Pinpoint the cell where the given text exists, returning its (x, y) midpoint coordinate. 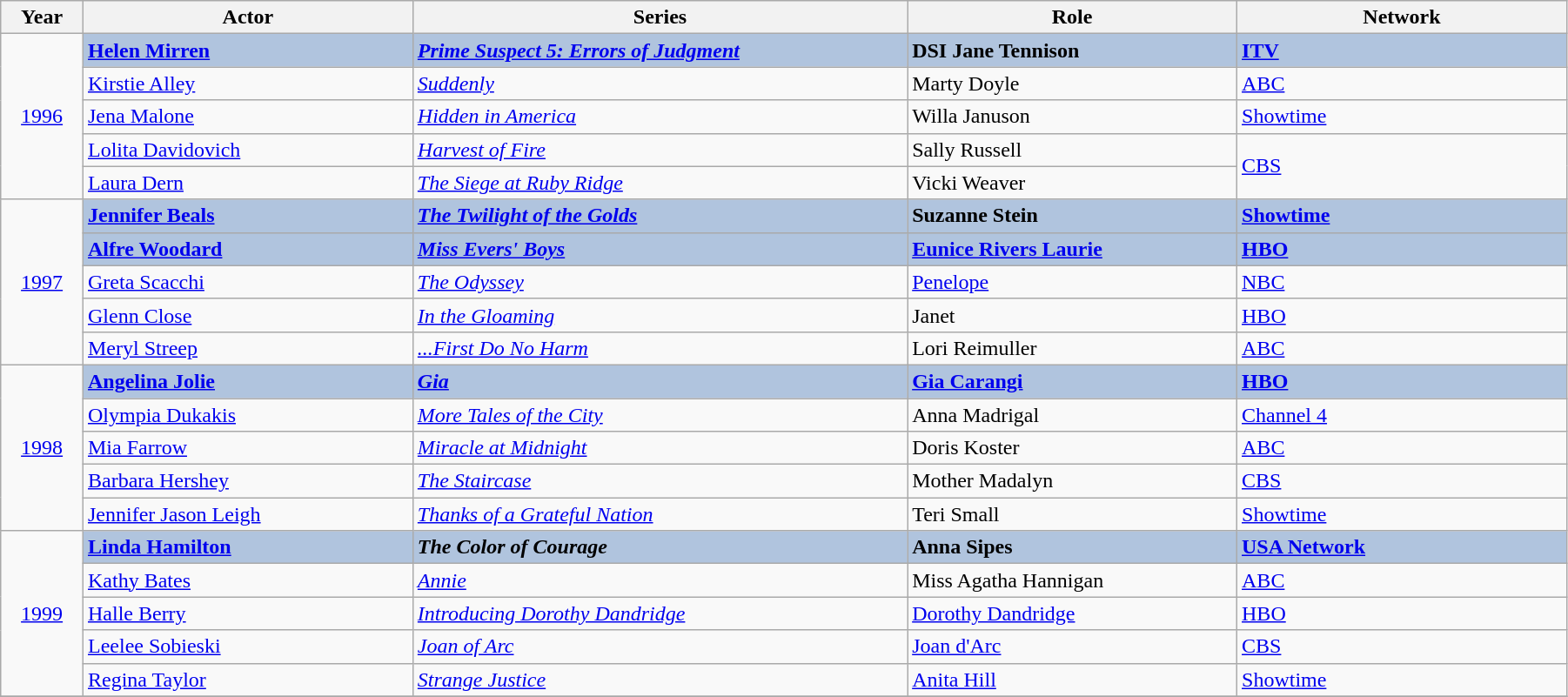
Halle Berry (247, 613)
Miss Evers' Boys (660, 249)
Annie (660, 580)
Miracle at Midnight (660, 448)
Actor (247, 17)
Joan of Arc (660, 647)
1996 (42, 117)
Olympia Dukakis (247, 415)
Anita Hill (1072, 680)
Jennifer Jason Leigh (247, 514)
1999 (42, 613)
Willa Januson (1072, 117)
Gia (660, 381)
Jena Malone (247, 117)
Miss Agatha Hannigan (1072, 580)
Gia Carangi (1072, 381)
The Staircase (660, 481)
Mia Farrow (247, 448)
In the Gloaming (660, 315)
Channel 4 (1403, 415)
Year (42, 17)
Kirstie Alley (247, 84)
Suzanne Stein (1072, 216)
Alfre Woodard (247, 249)
Introducing Dorothy Dandridge (660, 613)
USA Network (1403, 547)
Dorothy Dandridge (1072, 613)
Role (1072, 17)
Barbara Hershey (247, 481)
Penelope (1072, 282)
Sally Russell (1072, 150)
Hidden in America (660, 117)
1997 (42, 282)
DSI Jane Tennison (1072, 50)
Helen Mirren (247, 50)
More Tales of the City (660, 415)
Leelee Sobieski (247, 647)
Doris Koster (1072, 448)
Janet (1072, 315)
Lori Reimuller (1072, 348)
Kathy Bates (247, 580)
Prime Suspect 5: Errors of Judgment (660, 50)
Teri Small (1072, 514)
ITV (1403, 50)
Strange Justice (660, 680)
The Odyssey (660, 282)
NBC (1403, 282)
Greta Scacchi (247, 282)
Linda Hamilton (247, 547)
Regina Taylor (247, 680)
Eunice Rivers Laurie (1072, 249)
Marty Doyle (1072, 84)
Laura Dern (247, 183)
Network (1403, 17)
Thanks of a Grateful Nation (660, 514)
Angelina Jolie (247, 381)
Series (660, 17)
Joan d'Arc (1072, 647)
1998 (42, 447)
Anna Madrigal (1072, 415)
Glenn Close (247, 315)
Harvest of Fire (660, 150)
Jennifer Beals (247, 216)
Meryl Streep (247, 348)
Vicki Weaver (1072, 183)
Suddenly (660, 84)
Anna Sipes (1072, 547)
Lolita Davidovich (247, 150)
...First Do No Harm (660, 348)
Mother Madalyn (1072, 481)
The Color of Courage (660, 547)
The Siege at Ruby Ridge (660, 183)
The Twilight of the Golds (660, 216)
